Provide the [X, Y] coordinate of the cell's center where the given text is located.  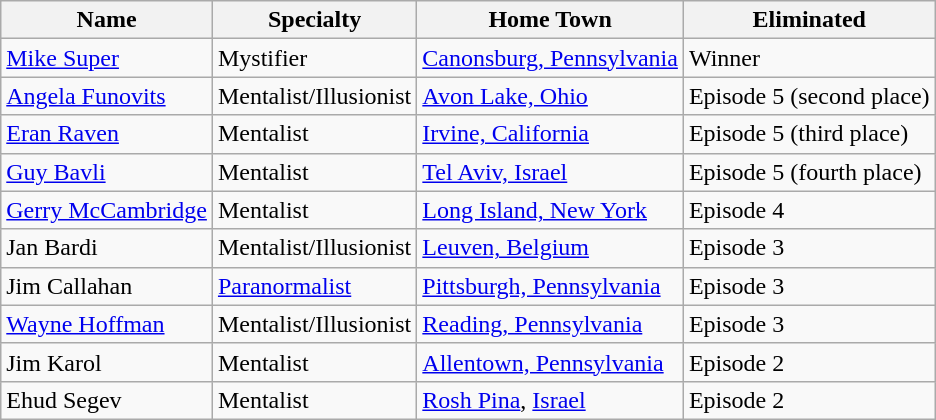
Rosh Pina, Israel [550, 400]
Guy Bavli [107, 172]
Mike Super [107, 58]
Reading, Pennsylvania [550, 324]
Gerry McCambridge [107, 210]
Eliminated [809, 20]
Avon Lake, Ohio [550, 96]
Episode 5 (second place) [809, 96]
Home Town [550, 20]
Ehud Segev [107, 400]
Specialty [314, 20]
Irvine, California [550, 134]
Allentown, Pennsylvania [550, 362]
Angela Funovits [107, 96]
Episode 5 (third place) [809, 134]
Paranormalist [314, 286]
Episode 5 (fourth place) [809, 172]
Jim Callahan [107, 286]
Long Island, New York [550, 210]
Name [107, 20]
Pittsburgh, Pennsylvania [550, 286]
Canonsburg, Pennsylvania [550, 58]
Winner [809, 58]
Leuven, Belgium [550, 248]
Mystifier [314, 58]
Jan Bardi [107, 248]
Tel Aviv, Israel [550, 172]
Jim Karol [107, 362]
Episode 4 [809, 210]
Eran Raven [107, 134]
Wayne Hoffman [107, 324]
